Output the [x, y] coordinate of the center of the cell containing the given text.  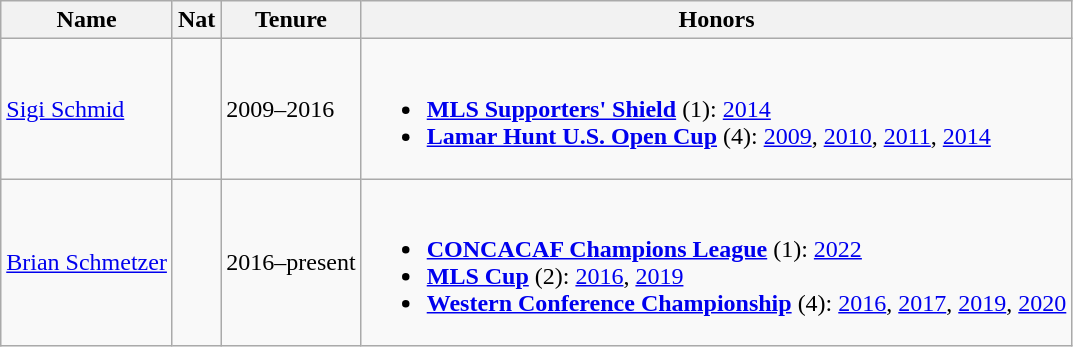
Sigi Schmid [87, 109]
CONCACAF Champions League (1): 2022MLS Cup (2): 2016, 2019Western Conference Championship (4): 2016, 2017, 2019, 2020 [716, 262]
2009–2016 [291, 109]
Honors [716, 20]
Name [87, 20]
Brian Schmetzer [87, 262]
2016–present [291, 262]
Tenure [291, 20]
Nat [196, 20]
MLS Supporters' Shield (1): 2014Lamar Hunt U.S. Open Cup (4): 2009, 2010, 2011, 2014 [716, 109]
